Provide the (X, Y) coordinate of the cell's center where the given text is located.  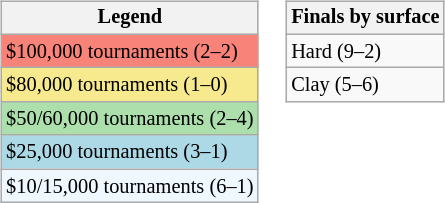
Hard (9–2) (365, 51)
Legend (130, 18)
Finals by surface (365, 18)
$100,000 tournaments (2–2) (130, 51)
$50/60,000 tournaments (2–4) (130, 119)
$25,000 tournaments (3–1) (130, 152)
$80,000 tournaments (1–0) (130, 85)
$10/15,000 tournaments (6–1) (130, 186)
Clay (5–6) (365, 85)
